Identify which cell holds the provided text, then report its [x, y] central coordinate. 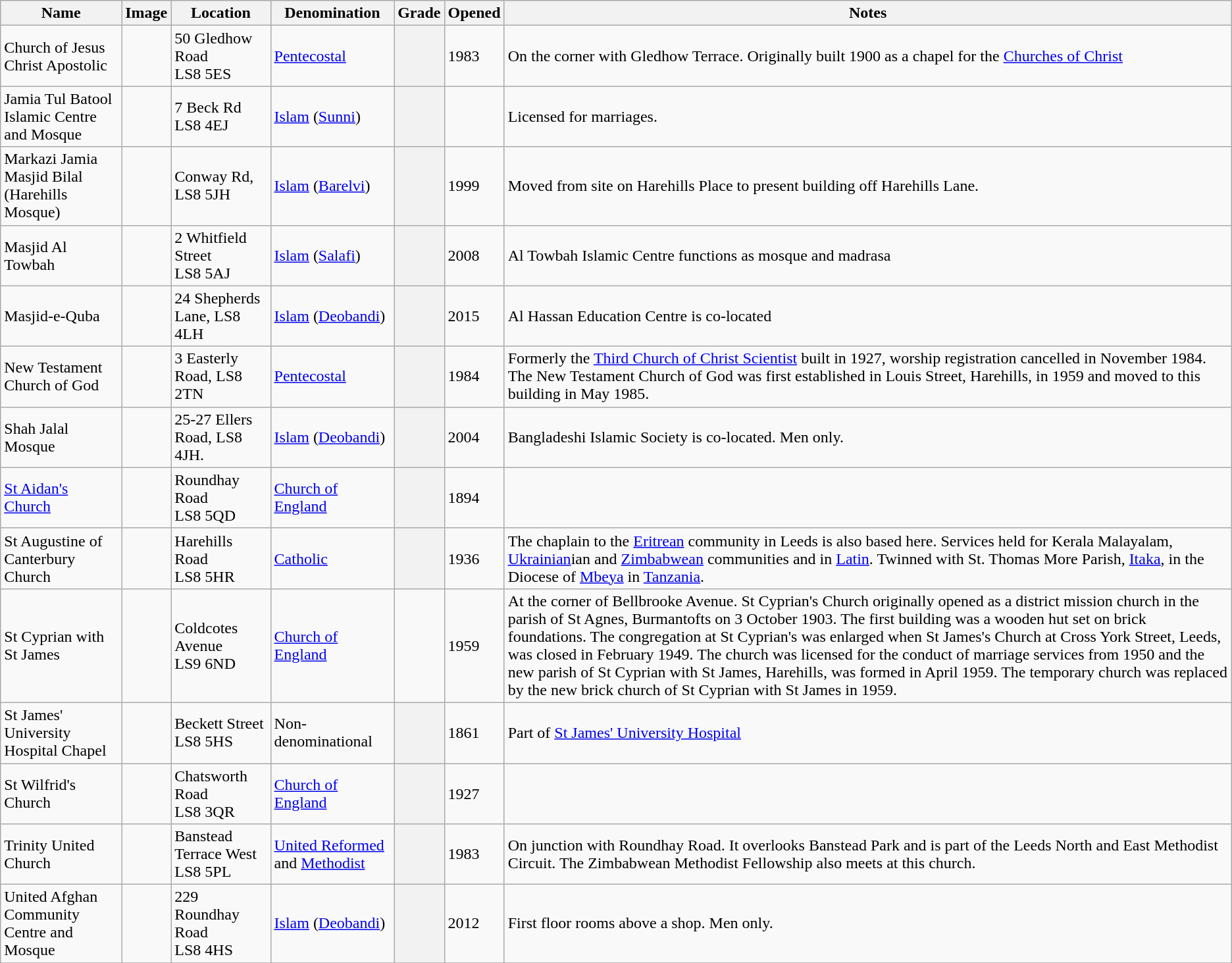
Jamia Tul Batool Islamic Centre and Mosque [61, 117]
1927 [474, 794]
United Reformed and Methodist [332, 854]
Al Towbah Islamic Centre functions as mosque and madrasa [867, 255]
2012 [474, 924]
2008 [474, 255]
Chatsworth RoadLS8 3QR [221, 794]
1984 [474, 377]
First floor rooms above a shop. Men only. [867, 924]
Beckett StreetLS8 5HS [221, 733]
St Cyprian with St James [61, 645]
New Testament Church of God [61, 377]
Moved from site on Harehills Place to present building off Harehills Lane. [867, 186]
1959 [474, 645]
2004 [474, 437]
Church of Jesus Christ Apostolic [61, 56]
1999 [474, 186]
25-27 Ellers Road, LS8 4JH. [221, 437]
Denomination [332, 13]
3 Easterly Road, LS8 2TN [221, 377]
229 Roundhay RoadLS8 4HS [221, 924]
2 Whitfield StreetLS8 5AJ [221, 255]
Trinity United Church [61, 854]
Islam (Barelvi) [332, 186]
24 Shepherds Lane, LS8 4LH [221, 316]
Licensed for marriages. [867, 117]
Grade [419, 13]
50 Gledhow RoadLS8 5ES [221, 56]
St Augustine of Canterbury Church [61, 558]
Non-denominational [332, 733]
Shah Jalal Mosque [61, 437]
Coldcotes AvenueLS9 6ND [221, 645]
7 Beck RdLS8 4EJ [221, 117]
Name [61, 13]
Conway Rd, LS8 5JH [221, 186]
St Wilfrid's Church [61, 794]
Al Hassan Education Centre is co-located [867, 316]
United Afghan Community Centre and Mosque [61, 924]
Catholic [332, 558]
Notes [867, 13]
Banstead Terrace WestLS8 5PL [221, 854]
Bangladeshi Islamic Society is co-located. Men only. [867, 437]
2015 [474, 316]
Masjid-e-Quba [61, 316]
Part of St James' University Hospital [867, 733]
Harehills RoadLS8 5HR [221, 558]
1936 [474, 558]
St James' University Hospital Chapel [61, 733]
Markazi Jamia Masjid Bilal (Harehills Mosque) [61, 186]
Masjid Al Towbah [61, 255]
St Aidan's Church [61, 498]
Islam (Salafi) [332, 255]
Location [221, 13]
Opened [474, 13]
Image [146, 13]
Islam (Sunni) [332, 117]
On the corner with Gledhow Terrace. Originally built 1900 as a chapel for the Churches of Christ [867, 56]
Roundhay RoadLS8 5QD [221, 498]
1861 [474, 733]
1894 [474, 498]
